Detect which cell encompasses the target text, then output its [X, Y] center coordinate. 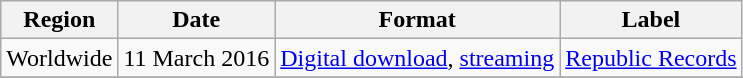
Worldwide [60, 58]
Digital download, streaming [418, 58]
Republic Records [651, 58]
Label [651, 20]
Date [196, 20]
11 March 2016 [196, 58]
Format [418, 20]
Region [60, 20]
